Search for the cell housing the specified text and yield its [X, Y] center coordinate. 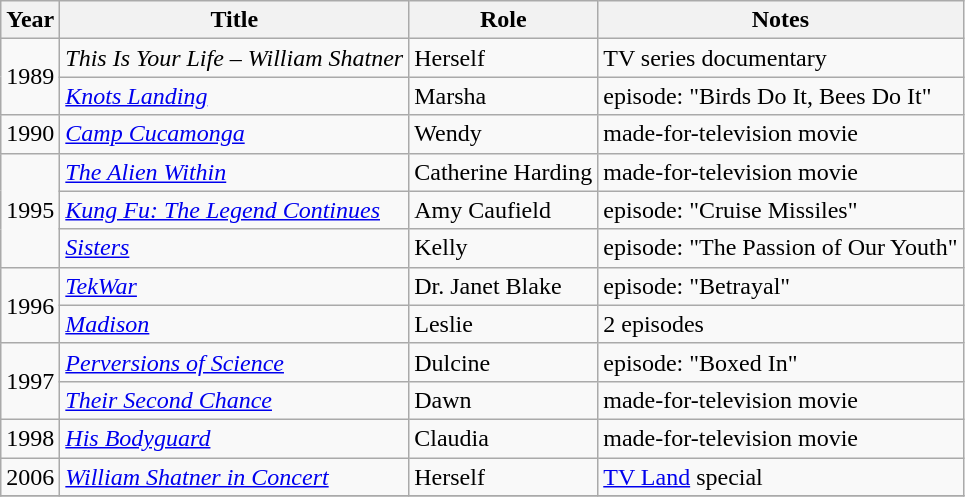
2006 [30, 477]
Perversions of Science [234, 362]
The Alien Within [234, 172]
Year [30, 20]
1998 [30, 438]
Sisters [234, 248]
Role [504, 20]
Dr. Janet Blake [504, 286]
Title [234, 20]
Camp Cucamonga [234, 134]
1996 [30, 305]
Notes [780, 20]
episode: "Birds Do It, Bees Do It" [780, 96]
Claudia [504, 438]
TV Land special [780, 477]
TekWar [234, 286]
This Is Your Life – William Shatner [234, 58]
Leslie [504, 324]
1989 [30, 77]
episode: "Cruise Missiles" [780, 210]
TV series documentary [780, 58]
Their Second Chance [234, 400]
episode: "Boxed In" [780, 362]
Catherine Harding [504, 172]
Madison [234, 324]
episode: "The Passion of Our Youth" [780, 248]
William Shatner in Concert [234, 477]
Kelly [504, 248]
Kung Fu: The Legend Continues [234, 210]
Dulcine [504, 362]
Dawn [504, 400]
episode: "Betrayal" [780, 286]
1997 [30, 381]
Marsha [504, 96]
His Bodyguard [234, 438]
Amy Caufield [504, 210]
Knots Landing [234, 96]
Wendy [504, 134]
1990 [30, 134]
2 episodes [780, 324]
1995 [30, 210]
